Identify which cell holds the provided text, then report its (x, y) central coordinate. 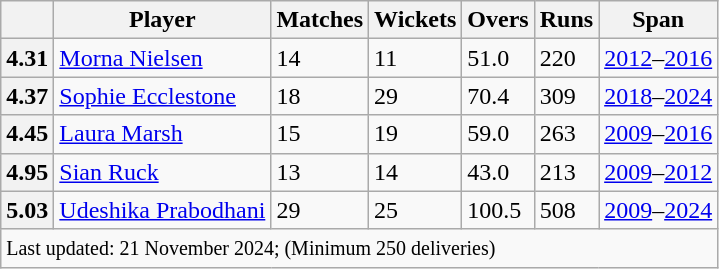
309 (566, 96)
Matches (320, 20)
25 (416, 210)
4.31 (28, 58)
213 (566, 172)
15 (320, 134)
70.4 (498, 96)
5.03 (28, 210)
Sian Ruck (162, 172)
Morna Nielsen (162, 58)
220 (566, 58)
Wickets (416, 20)
2012–2016 (658, 58)
4.45 (28, 134)
13 (320, 172)
Udeshika Prabodhani (162, 210)
51.0 (498, 58)
4.95 (28, 172)
100.5 (498, 210)
Last updated: 21 November 2024; (Minimum 250 deliveries) (360, 248)
2009–2016 (658, 134)
43.0 (498, 172)
18 (320, 96)
Laura Marsh (162, 134)
4.37 (28, 96)
Overs (498, 20)
263 (566, 134)
508 (566, 210)
2009–2024 (658, 210)
Sophie Ecclestone (162, 96)
19 (416, 134)
59.0 (498, 134)
11 (416, 58)
2009–2012 (658, 172)
Runs (566, 20)
Span (658, 20)
2018–2024 (658, 96)
Player (162, 20)
